Detect which cell encompasses the target text, then output its (x, y) center coordinate. 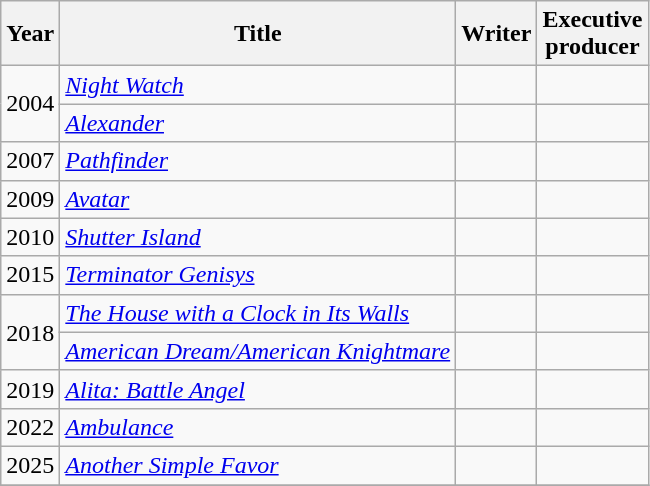
Alexander (258, 123)
Avatar (258, 199)
2007 (30, 161)
2019 (30, 389)
Night Watch (258, 85)
Alita: Battle Angel (258, 389)
Year (30, 34)
Another Simple Favor (258, 465)
2025 (30, 465)
2018 (30, 332)
Writer (496, 34)
Terminator Genisys (258, 275)
2009 (30, 199)
Shutter Island (258, 237)
Title (258, 34)
2010 (30, 237)
Pathfinder (258, 161)
Ambulance (258, 427)
The House with a Clock in Its Walls (258, 313)
American Dream/American Knightmare (258, 351)
2015 (30, 275)
Executiveproducer (592, 34)
2004 (30, 104)
2022 (30, 427)
